Determine the [X, Y] coordinate at the center of the cell enclosing the given text.  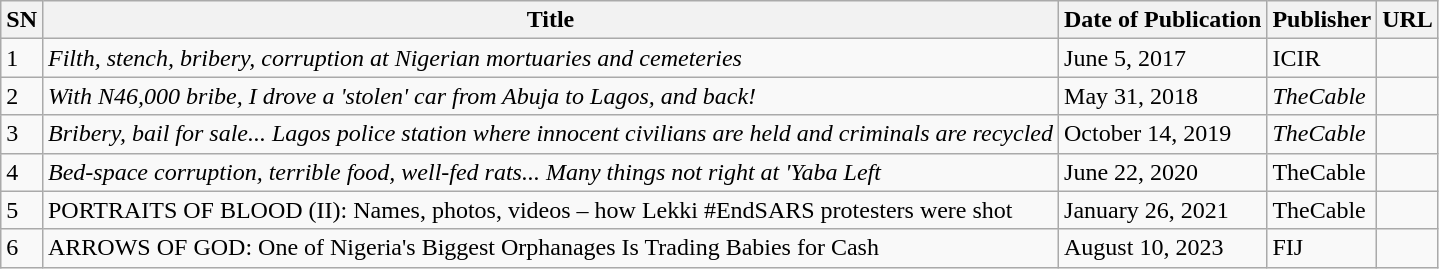
June 22, 2020 [1163, 172]
1 [22, 58]
URL [1408, 20]
Bed-space corruption, terrible food, well-fed rats... Many things not right at 'Yaba Left [550, 172]
Bribery, bail for sale... Lagos police station where innocent civilians are held and criminals are recycled [550, 134]
January 26, 2021 [1163, 210]
4 [22, 172]
June 5, 2017 [1163, 58]
Date of Publication [1163, 20]
Publisher [1322, 20]
Title [550, 20]
October 14, 2019 [1163, 134]
ICIR [1322, 58]
SN [22, 20]
3 [22, 134]
6 [22, 248]
ARROWS OF GOD: One of Nigeria's Biggest Orphanages Is Trading Babies for Cash [550, 248]
FIJ [1322, 248]
2 [22, 96]
August 10, 2023 [1163, 248]
PORTRAITS OF BLOOD (II): Names, photos, videos – how Lekki #EndSARS protesters were shot [550, 210]
Filth, stench, bribery, corruption at Nigerian mortuaries and cemeteries [550, 58]
May 31, 2018 [1163, 96]
5 [22, 210]
With N46,000 bribe, I drove a 'stolen' car from Abuja to Lagos, and back! [550, 96]
